Identify which cell holds the provided text, then report its (x, y) central coordinate. 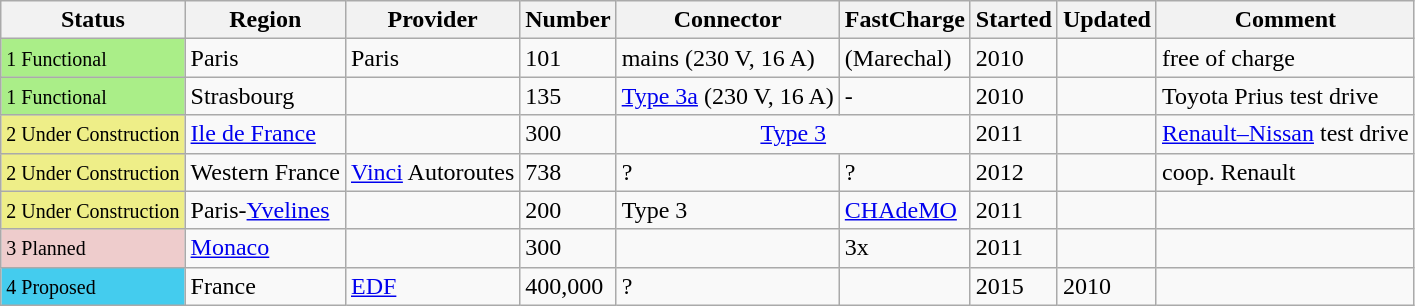
Monaco (265, 248)
free of charge (1285, 58)
135 (568, 96)
2012 (1014, 172)
Toyota Prius test drive (1285, 96)
Renault–Nissan test drive (1285, 134)
101 (568, 58)
EDF (432, 286)
Type 3a (230 V, 16 A) (728, 96)
Updated (1106, 20)
Number (568, 20)
Western France (265, 172)
400,000 (568, 286)
Region (265, 20)
Connector (728, 20)
Provider (432, 20)
Comment (1285, 20)
mains (230 V, 16 A) (728, 58)
3x (904, 248)
FastCharge (904, 20)
- (904, 96)
Strasbourg (265, 96)
Ile de France (265, 134)
Paris-Yvelines (265, 210)
CHAdeMO (904, 210)
3 Planned (93, 248)
738 (568, 172)
coop. Renault (1285, 172)
Vinci Autoroutes (432, 172)
Status (93, 20)
(Marechal) (904, 58)
Started (1014, 20)
4 Proposed (93, 286)
200 (568, 210)
2015 (1014, 286)
France (265, 286)
